Scan for the cell matching the given text and deliver its (x, y) coordinate at center. 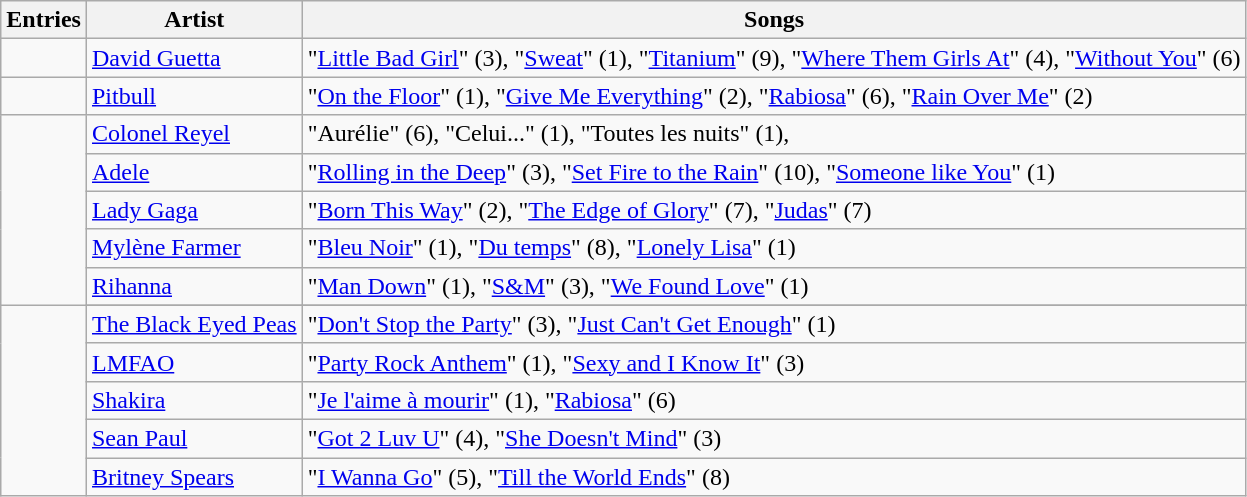
"Got 2 Luv U" (4), "She Doesn't Mind" (3) (774, 438)
LMFAO (194, 362)
Shakira (194, 400)
"Je l'aime à mourir" (1), "Rabiosa" (6) (774, 400)
Rihanna (194, 286)
Sean Paul (194, 438)
Pitbull (194, 96)
Britney Spears (194, 477)
"Born This Way" (2), "The Edge of Glory" (7), "Judas" (7) (774, 210)
David Guetta (194, 58)
"Man Down" (1), "S&M" (3), "We Found Love" (1) (774, 286)
Entries (44, 20)
"Rolling in the Deep" (3), "Set Fire to the Rain" (10), "Someone like You" (1) (774, 172)
Adele (194, 172)
The Black Eyed Peas (194, 324)
"Aurélie" (6), "Celui..." (1), "Toutes les nuits" (1), (774, 134)
Mylène Farmer (194, 248)
Artist (194, 20)
"Little Bad Girl" (3), "Sweat" (1), "Titanium" (9), "Where Them Girls At" (4), "Without You" (6) (774, 58)
"On the Floor" (1), "Give Me Everything" (2), "Rabiosa" (6), "Rain Over Me" (2) (774, 96)
"I Wanna Go" (5), "Till the World Ends" (8) (774, 477)
Songs (774, 20)
"Party Rock Anthem" (1), "Sexy and I Know It" (3) (774, 362)
Colonel Reyel (194, 134)
"Bleu Noir" (1), "Du temps" (8), "Lonely Lisa" (1) (774, 248)
Lady Gaga (194, 210)
"Don't Stop the Party" (3), "Just Can't Get Enough" (1) (774, 324)
